Extract the [X, Y] coordinate from the center of the cell holding the provided text.  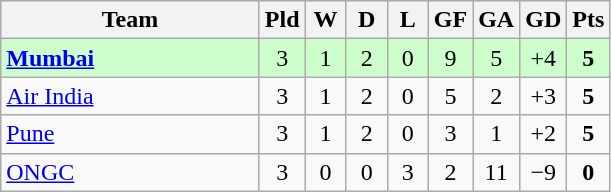
GD [544, 20]
Team [130, 20]
9 [450, 58]
+4 [544, 58]
Pts [588, 20]
11 [496, 172]
Mumbai [130, 58]
ONGC [130, 172]
GA [496, 20]
Pld [282, 20]
+2 [544, 134]
−9 [544, 172]
+3 [544, 96]
W [326, 20]
D [366, 20]
GF [450, 20]
Pune [130, 134]
Air India [130, 96]
L [408, 20]
